Extract the [X, Y] coordinate from the center of the cell holding the provided text.  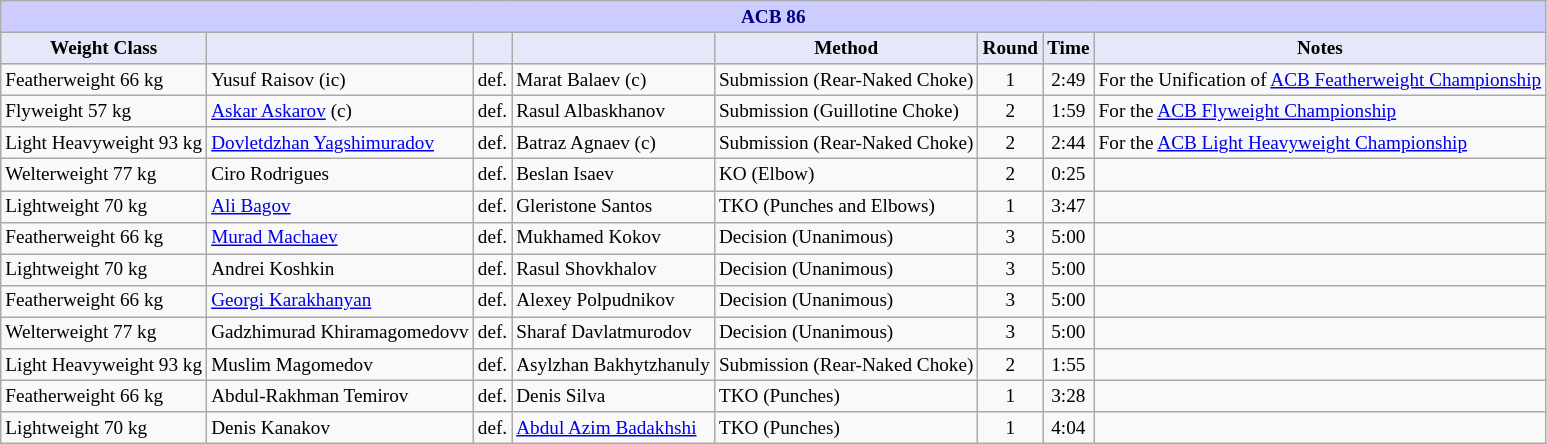
Denis Silva [614, 396]
Flyweight 57 kg [104, 111]
Andrei Koshkin [340, 270]
Batraz Agnaev (c) [614, 143]
Muslim Magomedov [340, 365]
Rasul Albaskhanov [614, 111]
Georgi Karakhanyan [340, 301]
1:59 [1068, 111]
Marat Balaev (c) [614, 80]
For the ACB Light Heavyweight Championship [1320, 143]
Rasul Shovkhalov [614, 270]
Abdul-Rakhman Temirov [340, 396]
Method [846, 48]
Weight Class [104, 48]
For the Unification of ACB Featherweight Championship [1320, 80]
Time [1068, 48]
TKO (Punches and Elbows) [846, 206]
Dovletdzhan Yagshimuradov [340, 143]
Round [1010, 48]
Alexey Polpudnikov [614, 301]
Notes [1320, 48]
Beslan Isaev [614, 175]
4:04 [1068, 428]
2:44 [1068, 143]
Asylzhan Bakhytzhanuly [614, 365]
For the ACB Flyweight Championship [1320, 111]
Yusuf Raisov (ic) [340, 80]
KO (Elbow) [846, 175]
Sharaf Davlatmurodov [614, 333]
Denis Kanakov [340, 428]
3:47 [1068, 206]
Submission (Guillotine Choke) [846, 111]
Mukhamed Kokov [614, 238]
Ciro Rodrigues [340, 175]
2:49 [1068, 80]
0:25 [1068, 175]
Askar Askarov (c) [340, 111]
3:28 [1068, 396]
1:55 [1068, 365]
Murad Machaev [340, 238]
Gleristone Santos [614, 206]
ACB 86 [774, 17]
Abdul Azim Badakhshi [614, 428]
Ali Bagov [340, 206]
Gadzhimurad Khiramagomedovv [340, 333]
